From the cell containing the given text, extract its center point as (x, y) coordinate. 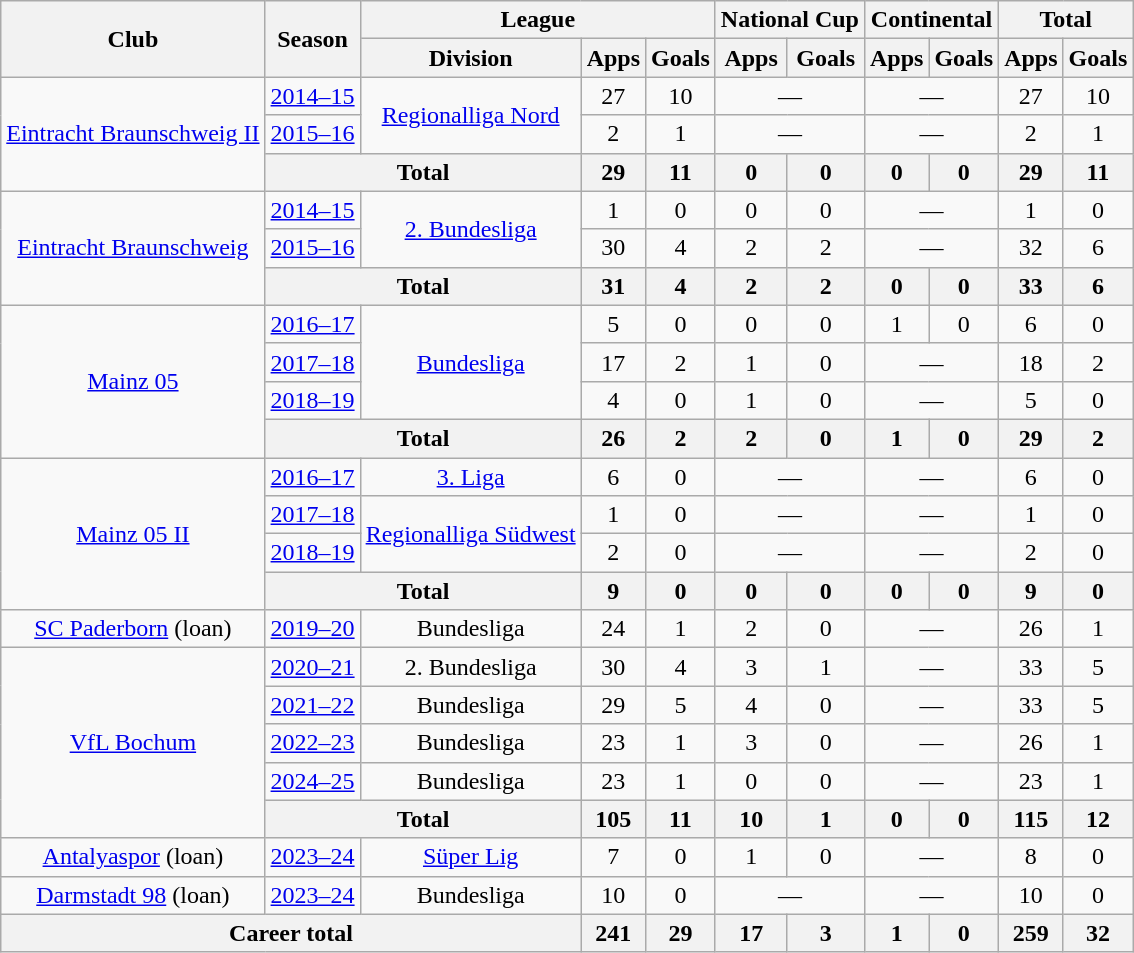
Eintracht Braunschweig II (133, 134)
115 (1031, 819)
VfL Bochum (133, 743)
7 (613, 857)
Regionalliga Südwest (470, 534)
Career total (291, 933)
18 (1031, 362)
241 (613, 933)
24 (613, 629)
2020–21 (312, 667)
105 (613, 819)
2022–23 (312, 743)
Division (470, 58)
2021–22 (312, 705)
2024–25 (312, 781)
3. Liga (470, 477)
2019–20 (312, 629)
8 (1031, 857)
Mainz 05 (133, 381)
259 (1031, 933)
Antalyaspor (loan) (133, 857)
Club (133, 39)
Mainz 05 II (133, 534)
Continental (931, 20)
Darmstadt 98 (loan) (133, 895)
Season (312, 39)
12 (1098, 819)
SC Paderborn (loan) (133, 629)
League (538, 20)
National Cup (790, 20)
Eintracht Braunschweig (133, 248)
31 (613, 286)
Regionalliga Nord (470, 115)
Süper Lig (470, 857)
